Search for the cell housing the specified text and yield its (x, y) center coordinate. 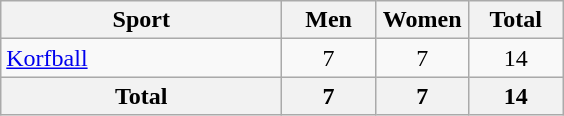
Men (329, 20)
Korfball (142, 58)
Sport (142, 20)
Women (422, 20)
